Capture the cell that displays the provided text and extract its (X, Y) central coordinate. 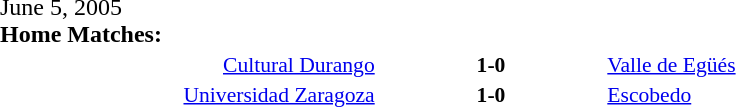
1-0 (492, 64)
